Capture the cell that displays the provided text and extract its (X, Y) central coordinate. 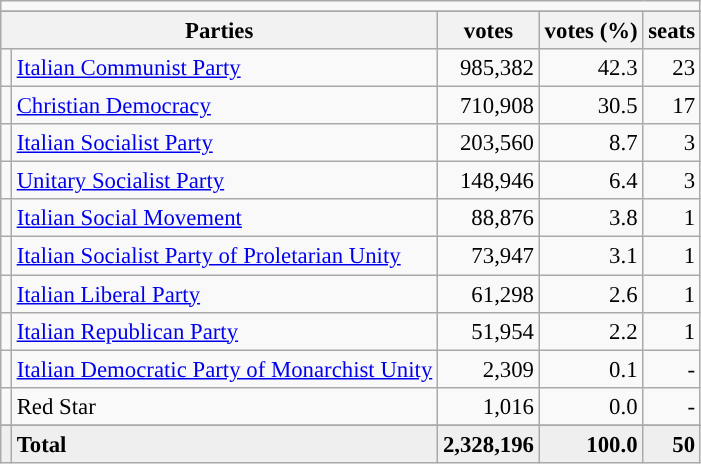
Italian Socialist Party (224, 143)
8.7 (591, 143)
30.5 (591, 106)
seats (672, 31)
Italian Republican Party (224, 331)
17 (672, 106)
Christian Democracy (224, 106)
0.1 (591, 369)
3.8 (591, 219)
100.0 (591, 444)
Unitary Socialist Party (224, 181)
985,382 (489, 68)
votes (489, 31)
2.6 (591, 294)
Total (224, 444)
2,309 (489, 369)
Italian Socialist Party of Proletarian Unity (224, 256)
3.1 (591, 256)
Italian Liberal Party (224, 294)
1,016 (489, 406)
2.2 (591, 331)
73,947 (489, 256)
0.0 (591, 406)
2,328,196 (489, 444)
Italian Communist Party (224, 68)
50 (672, 444)
Italian Democratic Party of Monarchist Unity (224, 369)
votes (%) (591, 31)
Red Star (224, 406)
23 (672, 68)
Parties (220, 31)
51,954 (489, 331)
203,560 (489, 143)
61,298 (489, 294)
6.4 (591, 181)
Italian Social Movement (224, 219)
88,876 (489, 219)
42.3 (591, 68)
710,908 (489, 106)
148,946 (489, 181)
